Pinpoint the cell where the given text exists, returning its (x, y) midpoint coordinate. 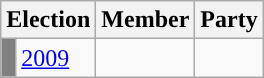
Member (146, 20)
Party (229, 20)
2009 (56, 58)
Election (48, 20)
